Output the [x, y] coordinate of the center of the cell containing the given text.  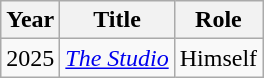
Year [30, 20]
Himself [218, 58]
Title [117, 20]
The Studio [117, 58]
2025 [30, 58]
Role [218, 20]
